For the text-containing cell, return its midpoint in [x, y] coordinate format. 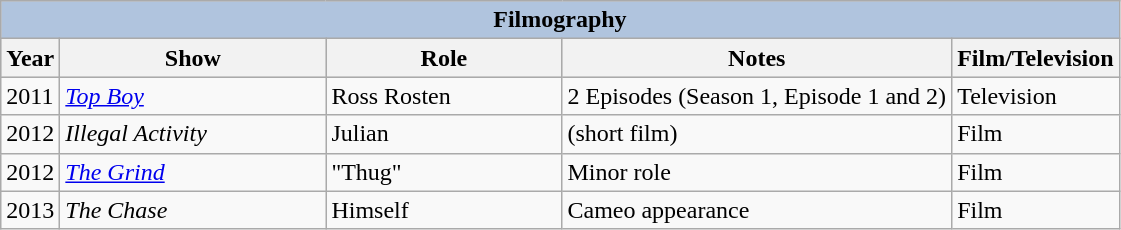
Himself [444, 210]
"Thug" [444, 172]
Television [1036, 96]
The Grind [193, 172]
Notes [757, 58]
Cameo appearance [757, 210]
2011 [30, 96]
Film/Television [1036, 58]
Minor role [757, 172]
2013 [30, 210]
Role [444, 58]
Ross Rosten [444, 96]
Top Boy [193, 96]
Julian [444, 134]
Filmography [560, 20]
Year [30, 58]
The Chase [193, 210]
2 Episodes (Season 1, Episode 1 and 2) [757, 96]
Show [193, 58]
(short film) [757, 134]
Illegal Activity [193, 134]
